Extract the (x, y) coordinate from the center of the cell holding the provided text.  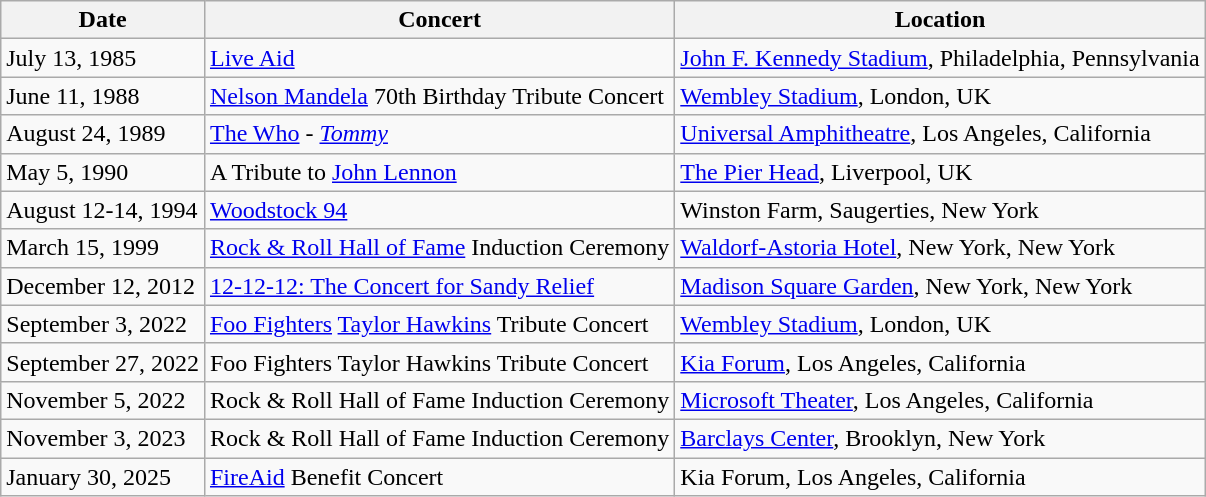
John F. Kennedy Stadium, Philadelphia, Pennsylvania (940, 58)
December 12, 2012 (103, 286)
August 24, 1989 (103, 134)
Waldorf-Astoria Hotel, New York, New York (940, 248)
September 27, 2022 (103, 362)
January 30, 2025 (103, 477)
Concert (439, 20)
Nelson Mandela 70th Birthday Tribute Concert (439, 96)
Barclays Center, Brooklyn, New York (940, 438)
June 11, 1988 (103, 96)
July 13, 1985 (103, 58)
Woodstock 94 (439, 210)
November 3, 2023 (103, 438)
Universal Amphitheatre, Los Angeles, California (940, 134)
March 15, 1999 (103, 248)
Live Aid (439, 58)
12-12-12: The Concert for Sandy Relief (439, 286)
August 12-14, 1994 (103, 210)
Madison Square Garden, New York, New York (940, 286)
November 5, 2022 (103, 400)
FireAid Benefit Concert (439, 477)
A Tribute to John Lennon (439, 172)
Microsoft Theater, Los Angeles, California (940, 400)
May 5, 1990 (103, 172)
Winston Farm, Saugerties, New York (940, 210)
Date (103, 20)
Location (940, 20)
September 3, 2022 (103, 324)
The Pier Head, Liverpool, UK (940, 172)
The Who - Tommy (439, 134)
